Scan for the cell matching the given text and deliver its [X, Y] coordinate at center. 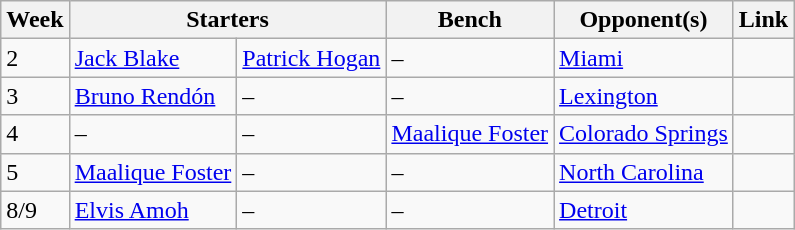
North Carolina [644, 172]
Elvis Amoh [153, 210]
Jack Blake [153, 58]
3 [35, 96]
Miami [644, 58]
Bruno Rendón [153, 96]
5 [35, 172]
Colorado Springs [644, 134]
2 [35, 58]
Starters [228, 20]
Bench [470, 20]
Opponent(s) [644, 20]
Detroit [644, 210]
Lexington [644, 96]
4 [35, 134]
Patrick Hogan [312, 58]
Week [35, 20]
Link [763, 20]
8/9 [35, 210]
